Pinpoint the cell where the given text exists, returning its (X, Y) midpoint coordinate. 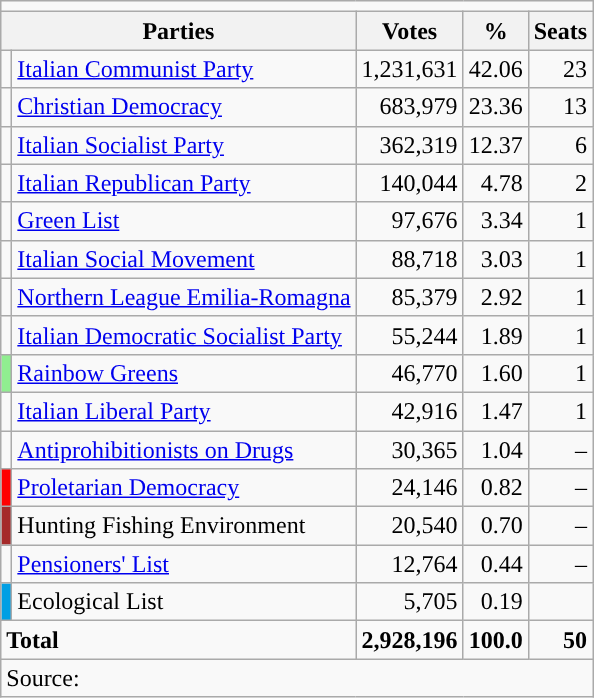
Italian Communist Party (184, 69)
Green List (184, 221)
13 (560, 107)
3.34 (496, 221)
23 (560, 69)
140,044 (410, 183)
Hunting Fishing Environment (184, 526)
6 (560, 145)
20,540 (410, 526)
Ecological List (184, 602)
23.36 (496, 107)
2.92 (496, 297)
Italian Socialist Party (184, 145)
42,916 (410, 411)
Italian Republican Party (184, 183)
0.70 (496, 526)
3.03 (496, 259)
% (496, 31)
12.37 (496, 145)
2 (560, 183)
30,365 (410, 449)
46,770 (410, 373)
1.60 (496, 373)
1,231,631 (410, 69)
1.04 (496, 449)
0.19 (496, 602)
683,979 (410, 107)
Antiprohibitionists on Drugs (184, 449)
Votes (410, 31)
Christian Democracy (184, 107)
55,244 (410, 335)
0.44 (496, 564)
88,718 (410, 259)
5,705 (410, 602)
100.0 (496, 640)
24,146 (410, 488)
Northern League Emilia-Romagna (184, 297)
Italian Democratic Socialist Party (184, 335)
Italian Liberal Party (184, 411)
85,379 (410, 297)
Parties (178, 31)
Italian Social Movement (184, 259)
Source: (297, 678)
42.06 (496, 69)
Proletarian Democracy (184, 488)
Rainbow Greens (184, 373)
Total (178, 640)
1.89 (496, 335)
12,764 (410, 564)
0.82 (496, 488)
4.78 (496, 183)
Pensioners' List (184, 564)
2,928,196 (410, 640)
Seats (560, 31)
50 (560, 640)
1.47 (496, 411)
97,676 (410, 221)
362,319 (410, 145)
